For the text-containing cell, return its midpoint in [x, y] coordinate format. 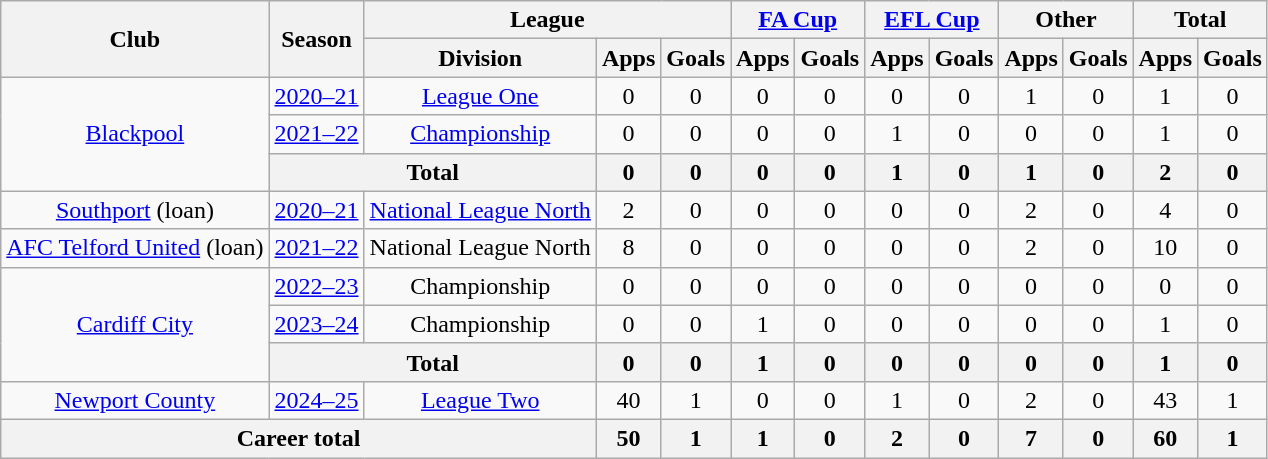
Newport County [135, 400]
Club [135, 39]
Cardiff City [135, 324]
2023–24 [316, 324]
League [547, 20]
Division [480, 58]
League Two [480, 400]
Career total [299, 438]
FA Cup [798, 20]
2024–25 [316, 400]
2022–23 [316, 286]
EFL Cup [932, 20]
10 [1165, 248]
Southport (loan) [135, 210]
7 [1031, 438]
50 [628, 438]
60 [1165, 438]
4 [1165, 210]
League One [480, 96]
43 [1165, 400]
Season [316, 39]
40 [628, 400]
AFC Telford United (loan) [135, 248]
Blackpool [135, 134]
Other [1066, 20]
8 [628, 248]
